Scan for the cell matching the given text and deliver its [x, y] coordinate at center. 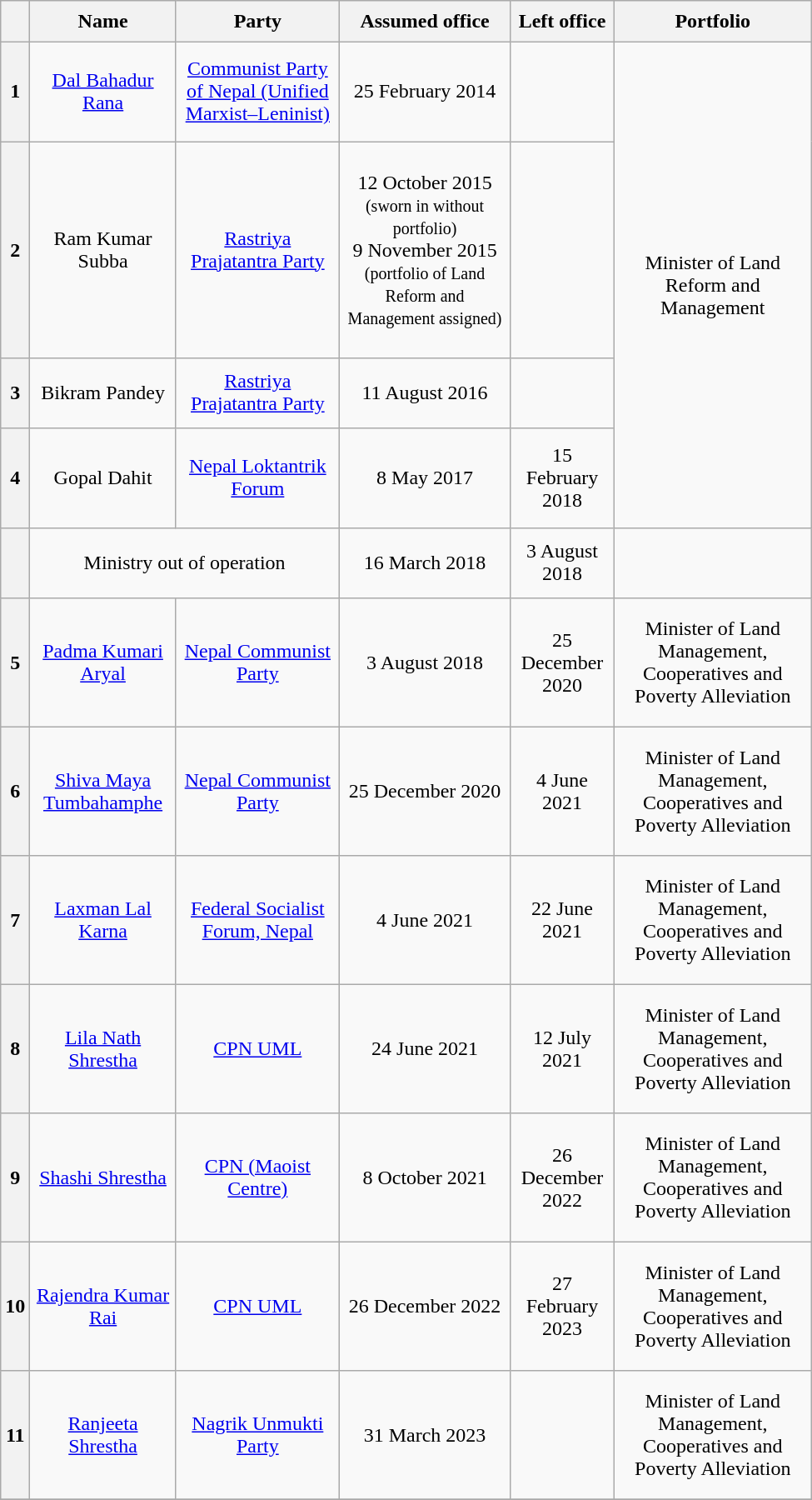
8 October 2021 [425, 1177]
27 February 2023 [562, 1306]
Name [103, 22]
11 [15, 1435]
11 August 2016 [425, 392]
Ministry out of operation [185, 562]
CPN (Maoist Centre) [257, 1177]
Dal Bahadur Rana [103, 92]
Minister of Land Reform and Management [713, 285]
Nepal Loktantrik Forum [257, 478]
Ranjeeta Shrestha [103, 1435]
Rajendra Kumar Rai [103, 1306]
8 May 2017 [425, 478]
25 February 2014 [425, 92]
Lila Nath Shrestha [103, 1048]
4 [15, 478]
24 June 2021 [425, 1048]
Assumed office [425, 22]
22 June 2021 [562, 920]
Communist Party of Nepal (Unified Marxist–Leninist) [257, 92]
12 July 2021 [562, 1048]
8 [15, 1048]
16 March 2018 [425, 562]
5 [15, 662]
Ram Kumar Subba [103, 250]
10 [15, 1306]
Padma Kumari Aryal [103, 662]
Portfolio [713, 22]
12 October 2015 (sworn in without portfolio) 9 November 2015 (portfolio of Land Reform and Management assigned) [425, 250]
9 [15, 1177]
Party [257, 22]
Left office [562, 22]
Shiva Maya Tumbahamphe [103, 791]
Gopal Dahit [103, 478]
1 [15, 92]
Bikram Pandey [103, 392]
15 February 2018 [562, 478]
Shashi Shrestha [103, 1177]
6 [15, 791]
31 March 2023 [425, 1435]
7 [15, 920]
3 [15, 392]
2 [15, 250]
Nagrik Unmukti Party [257, 1435]
Laxman Lal Karna [103, 920]
Federal Socialist Forum, Nepal [257, 920]
